Determine the [x, y] coordinate at the center of the cell enclosing the given text.  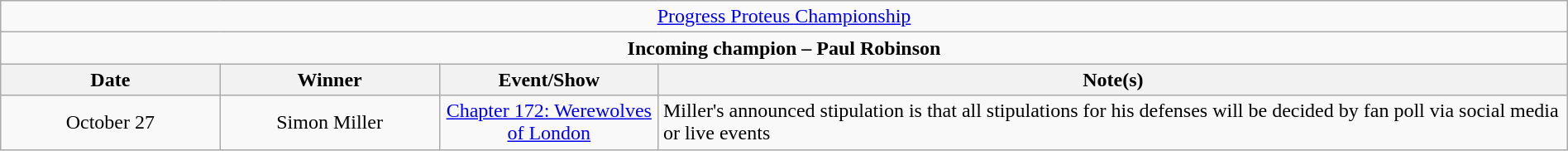
Event/Show [549, 80]
Miller's announced stipulation is that all stipulations for his defenses will be decided by fan poll via social media or live events [1113, 123]
Winner [329, 80]
Date [111, 80]
Simon Miller [329, 123]
Progress Proteus Championship [784, 17]
Note(s) [1113, 80]
Incoming champion – Paul Robinson [784, 48]
Chapter 172: Werewolves of London [549, 123]
October 27 [111, 123]
